Return the [x, y] coordinate for the center point of the cell that contains the specified text.  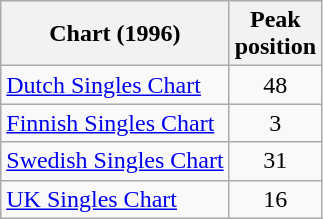
Peakposition [275, 34]
Chart (1996) [115, 34]
48 [275, 85]
Dutch Singles Chart [115, 85]
Finnish Singles Chart [115, 123]
3 [275, 123]
16 [275, 199]
Swedish Singles Chart [115, 161]
UK Singles Chart [115, 199]
31 [275, 161]
